Return the (x, y) coordinate for the center point of the cell that contains the specified text.  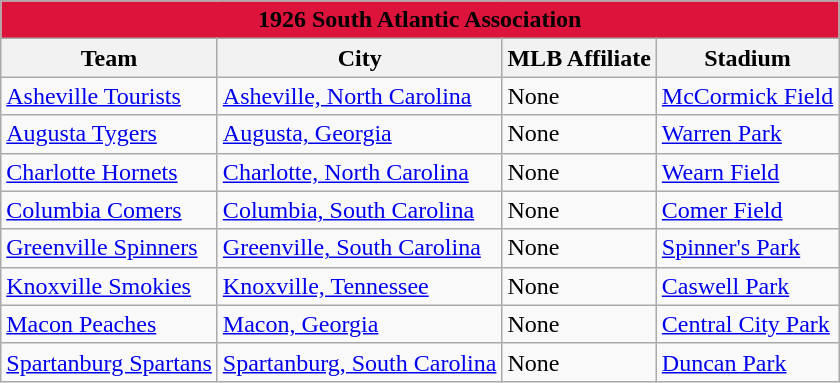
City (360, 58)
Greenville Spinners (110, 248)
Augusta Tygers (110, 134)
Macon, Georgia (360, 324)
Warren Park (747, 134)
MLB Affiliate (579, 58)
Knoxville Smokies (110, 286)
Spartanburg Spartans (110, 362)
Columbia Comers (110, 210)
Columbia, South Carolina (360, 210)
Asheville Tourists (110, 96)
Duncan Park (747, 362)
Greenville, South Carolina (360, 248)
Spinner's Park (747, 248)
Team (110, 58)
Caswell Park (747, 286)
McCormick Field (747, 96)
Knoxville, Tennessee (360, 286)
Central City Park (747, 324)
Augusta, Georgia (360, 134)
Charlotte, North Carolina (360, 172)
Charlotte Hornets (110, 172)
Comer Field (747, 210)
Macon Peaches (110, 324)
Spartanburg, South Carolina (360, 362)
1926 South Atlantic Association (420, 20)
Stadium (747, 58)
Asheville, North Carolina (360, 96)
Wearn Field (747, 172)
